Return (X, Y) of the center of cell containing provided text 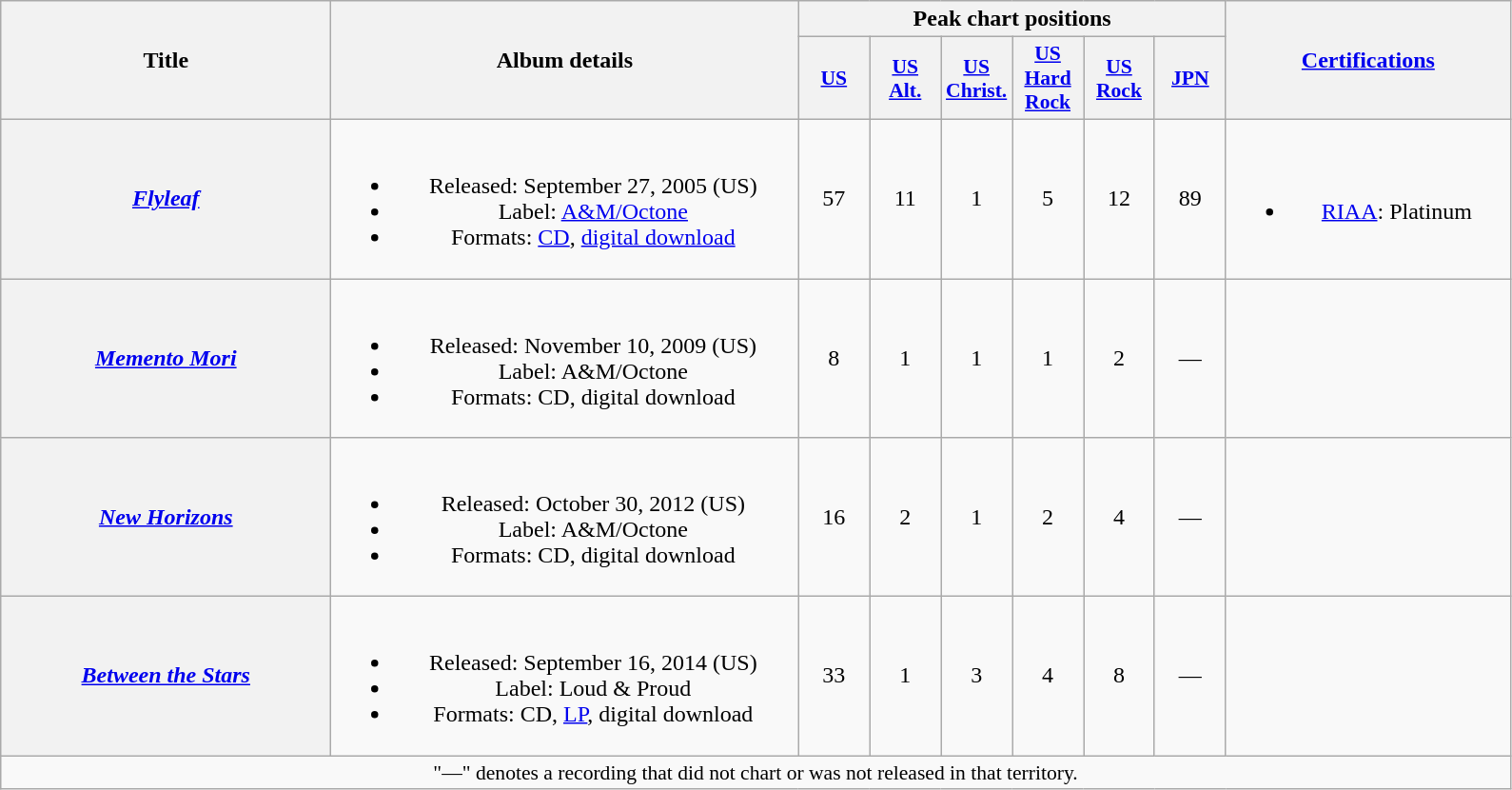
11 (906, 198)
JPN (1189, 78)
12 (1119, 198)
16 (834, 518)
USHardRock (1049, 78)
89 (1189, 198)
Title (166, 61)
"—" denotes a recording that did not chart or was not released in that territory. (756, 773)
Peak chart positions (1012, 19)
USChrist. (976, 78)
5 (1049, 198)
Album details (565, 61)
Certifications (1368, 61)
USAlt. (906, 78)
Released: September 27, 2005 (US)Label: A&M/OctoneFormats: CD, digital download (565, 198)
Between the Stars (166, 676)
Flyleaf (166, 198)
US (834, 78)
USRock (1119, 78)
3 (976, 676)
Released: September 16, 2014 (US)Label: Loud & ProudFormats: CD, LP, digital download (565, 676)
Released: October 30, 2012 (US)Label: A&M/OctoneFormats: CD, digital download (565, 518)
33 (834, 676)
RIAA: Platinum (1368, 198)
Memento Mori (166, 358)
Released: November 10, 2009 (US)Label: A&M/OctoneFormats: CD, digital download (565, 358)
57 (834, 198)
New Horizons (166, 518)
